For the text-containing cell, return its midpoint in (X, Y) coordinate format. 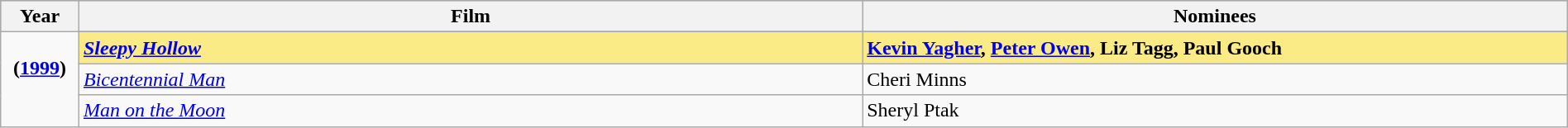
(1999) (40, 79)
Kevin Yagher, Peter Owen, Liz Tagg, Paul Gooch (1216, 48)
Cheri Minns (1216, 79)
Nominees (1216, 17)
Man on the Moon (470, 111)
Sheryl Ptak (1216, 111)
Sleepy Hollow (470, 48)
Year (40, 17)
Film (470, 17)
Bicentennial Man (470, 79)
